Return (X, Y) of the center of cell containing provided text 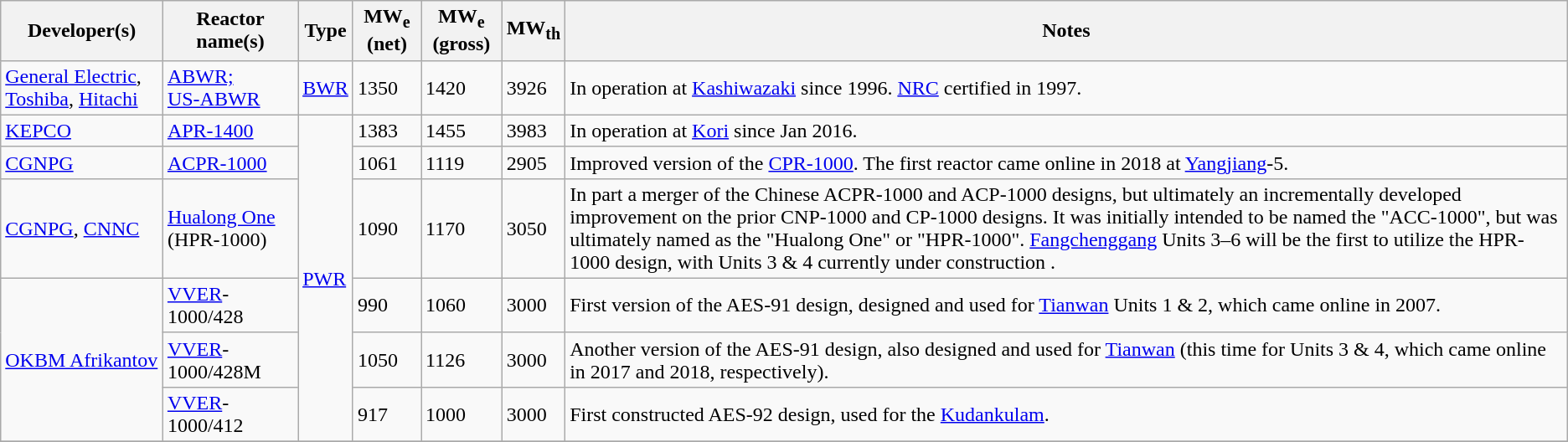
1050 (387, 360)
ABWR;US-ABWR (230, 87)
990 (387, 305)
VVER-1000/428M (230, 360)
Reactor name(s) (230, 30)
ACPR-1000 (230, 162)
1350 (387, 87)
3050 (534, 228)
CGNPG, CNNC (82, 228)
First version of the AES-91 design, designed and used for Tianwan Units 1 & 2, which came online in 2007. (1067, 305)
In operation at Kori since Jan 2016. (1067, 131)
MWe (gross) (462, 30)
Hualong One (HPR-1000) (230, 228)
1126 (462, 360)
BWR (326, 87)
1061 (387, 162)
KEPCO (82, 131)
3983 (534, 131)
1000 (462, 414)
1090 (387, 228)
1383 (387, 131)
MWe (net) (387, 30)
1170 (462, 228)
PWR (326, 278)
VVER-1000/412 (230, 414)
1420 (462, 87)
First constructed AES-92 design, used for the Kudankulam. (1067, 414)
1060 (462, 305)
General Electric, Toshiba, Hitachi (82, 87)
1119 (462, 162)
Notes (1067, 30)
2905 (534, 162)
917 (387, 414)
3926 (534, 87)
VVER-1000/428 (230, 305)
MWth (534, 30)
1455 (462, 131)
Developer(s) (82, 30)
Type (326, 30)
CGNPG (82, 162)
In operation at Kashiwazaki since 1996. NRC certified in 1997. (1067, 87)
OKBM Afrikantov (82, 360)
Improved version of the CPR-1000. The first reactor came online in 2018 at Yangjiang-5. (1067, 162)
APR-1400 (230, 131)
